Extract the (x, y) coordinate from the center of the cell holding the provided text.  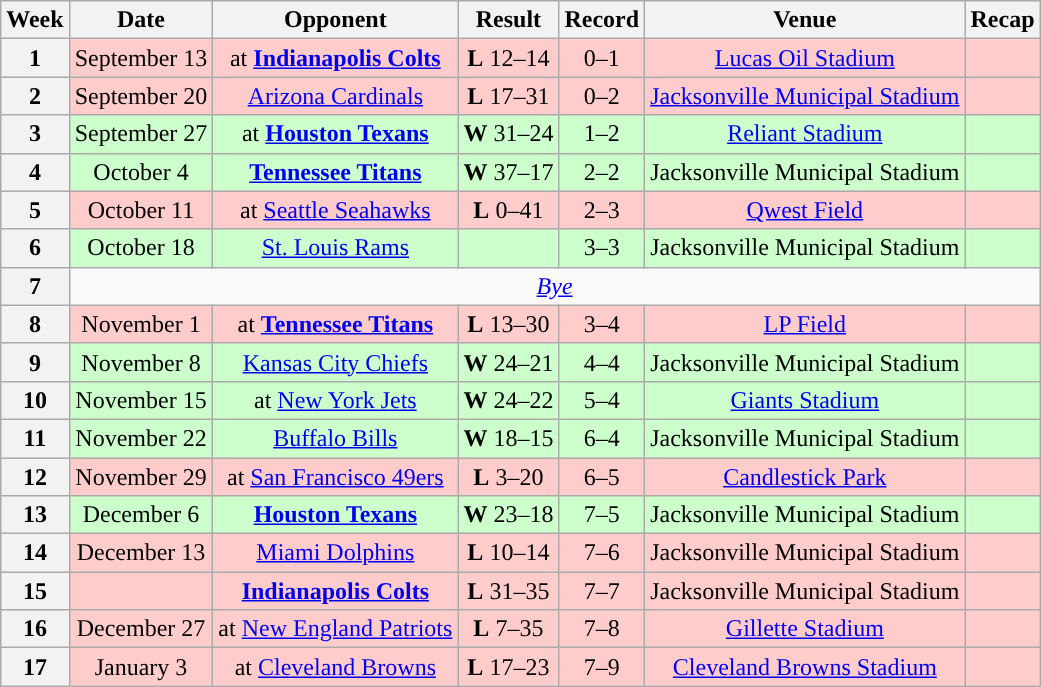
L 13–30 (508, 324)
W 18–15 (508, 438)
at Seattle Seahawks (336, 210)
November 1 (141, 324)
6–4 (602, 438)
0–1 (602, 58)
November 29 (141, 477)
2–2 (602, 172)
8 (35, 324)
W 24–22 (508, 400)
7–7 (602, 591)
9 (35, 362)
December 27 (141, 629)
at Tennessee Titans (336, 324)
Date (141, 20)
16 (35, 629)
W 31–24 (508, 134)
Record (602, 20)
W 37–17 (508, 172)
at New England Patriots (336, 629)
4–4 (602, 362)
W 24–21 (508, 362)
3 (35, 134)
L 0–41 (508, 210)
2 (35, 96)
Cleveland Browns Stadium (805, 667)
7 (35, 286)
7–8 (602, 629)
Opponent (336, 20)
Result (508, 20)
L 12–14 (508, 58)
Bye (554, 286)
LP Field (805, 324)
5–4 (602, 400)
at San Francisco 49ers (336, 477)
October 11 (141, 210)
Lucas Oil Stadium (805, 58)
at New York Jets (336, 400)
September 27 (141, 134)
St. Louis Rams (336, 248)
3–4 (602, 324)
5 (35, 210)
Miami Dolphins (336, 553)
3–3 (602, 248)
November 8 (141, 362)
September 13 (141, 58)
L 17–23 (508, 667)
November 15 (141, 400)
11 (35, 438)
Kansas City Chiefs (336, 362)
6 (35, 248)
September 20 (141, 96)
7–9 (602, 667)
4 (35, 172)
Buffalo Bills (336, 438)
Houston Texans (336, 515)
at Houston Texans (336, 134)
Reliant Stadium (805, 134)
Arizona Cardinals (336, 96)
L 17–31 (508, 96)
at Cleveland Browns (336, 667)
L 7–35 (508, 629)
at Indianapolis Colts (336, 58)
Indianapolis Colts (336, 591)
15 (35, 591)
Week (35, 20)
7–5 (602, 515)
October 18 (141, 248)
Recap (1002, 20)
14 (35, 553)
1 (35, 58)
13 (35, 515)
Tennessee Titans (336, 172)
L 10–14 (508, 553)
December 13 (141, 553)
10 (35, 400)
Qwest Field (805, 210)
Candlestick Park (805, 477)
1–2 (602, 134)
Gillette Stadium (805, 629)
Giants Stadium (805, 400)
November 22 (141, 438)
January 3 (141, 667)
0–2 (602, 96)
17 (35, 667)
6–5 (602, 477)
2–3 (602, 210)
7–6 (602, 553)
W 23–18 (508, 515)
December 6 (141, 515)
12 (35, 477)
Venue (805, 20)
October 4 (141, 172)
L 3–20 (508, 477)
L 31–35 (508, 591)
